Return [x, y] of the center of cell containing provided text 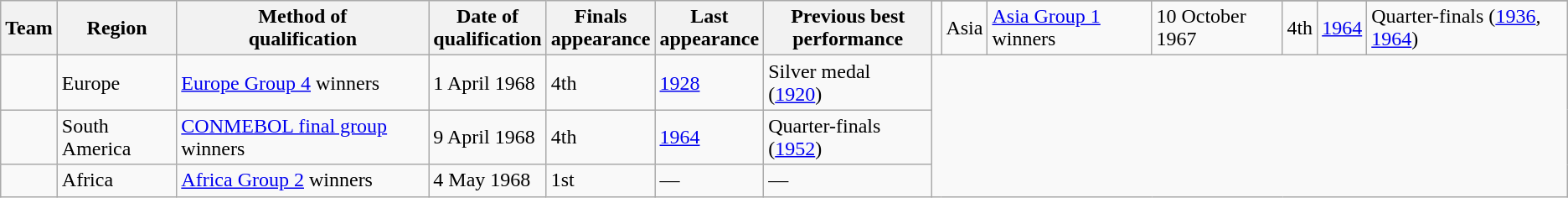
Quarter-finals (1952) [848, 138]
Asia [965, 29]
9 April 1968 [487, 138]
Africa [117, 180]
10 October 1967 [1217, 29]
1st [601, 180]
South America [117, 138]
Date ofqualification [487, 29]
1928 [709, 82]
Method ofqualification [303, 29]
Quarter-finals (1936, 1964) [1467, 29]
Asia Group 1 winners [1070, 29]
CONMEBOL final group winners [303, 138]
4 May 1968 [487, 180]
Lastappearance [709, 29]
Silver medal (1920) [848, 82]
Previous bestperformance [848, 29]
Finalsappearance [601, 29]
1 April 1968 [487, 82]
Europe Group 4 winners [303, 82]
Africa Group 2 winners [303, 180]
Team [29, 29]
Europe [117, 82]
Region [117, 29]
